Determine the [X, Y] coordinate at the center of the cell enclosing the given text.  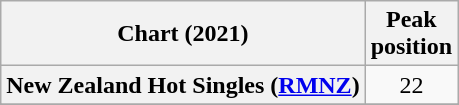
New Zealand Hot Singles (RMNZ) [183, 85]
Chart (2021) [183, 34]
Peakposition [411, 34]
22 [411, 85]
